Extract the [x, y] coordinate from the center of the cell holding the provided text.  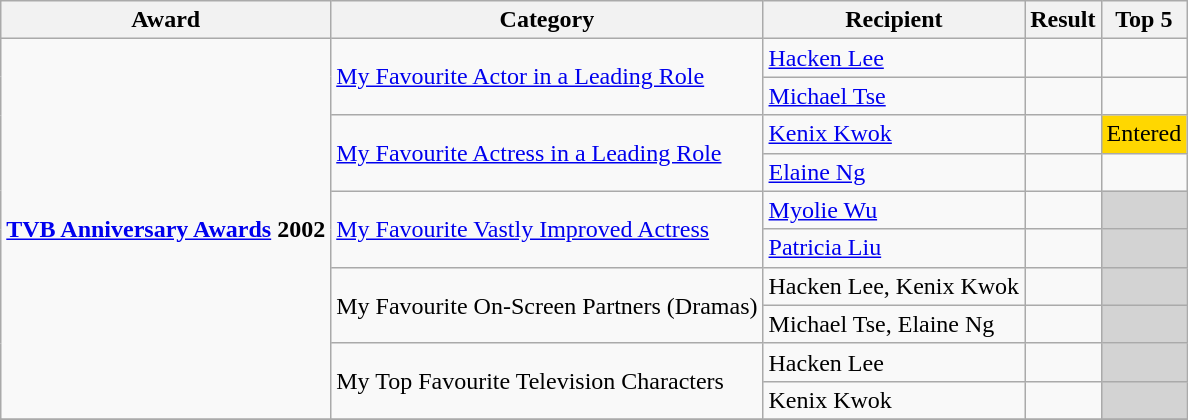
Myolie Wu [894, 210]
My Favourite Actor in a Leading Role [547, 77]
Patricia Liu [894, 248]
My Top Favourite Television Characters [547, 381]
Category [547, 20]
TVB Anniversary Awards 2002 [166, 230]
My Favourite Actress in a Leading Role [547, 153]
Entered [1144, 134]
Michael Tse, Elaine Ng [894, 324]
Michael Tse [894, 96]
Result [1063, 20]
My Favourite On-Screen Partners (Dramas) [547, 305]
Recipient [894, 20]
Award [166, 20]
Elaine Ng [894, 172]
Hacken Lee, Kenix Kwok [894, 286]
My Favourite Vastly Improved Actress [547, 229]
Top 5 [1144, 20]
